Determine the [x, y] coordinate at the center of the cell enclosing the given text.  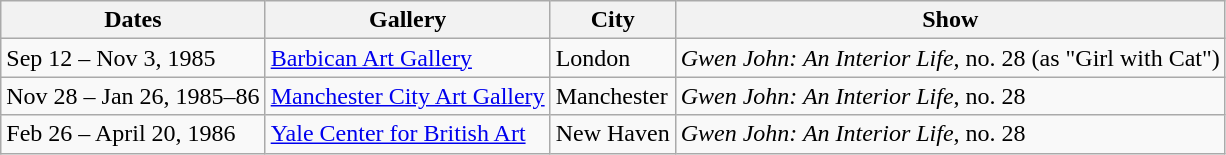
Feb 26 – April 20, 1986 [133, 134]
Dates [133, 20]
Gwen John: An Interior Life, no. 28 (as "Girl with Cat") [950, 58]
London [612, 58]
Sep 12 – Nov 3, 1985 [133, 58]
Barbican Art Gallery [408, 58]
City [612, 20]
Gallery [408, 20]
Nov 28 – Jan 26, 1985–86 [133, 96]
Manchester City Art Gallery [408, 96]
Yale Center for British Art [408, 134]
Manchester [612, 96]
New Haven [612, 134]
Show [950, 20]
